From the cell containing the given text, extract its center point as (x, y) coordinate. 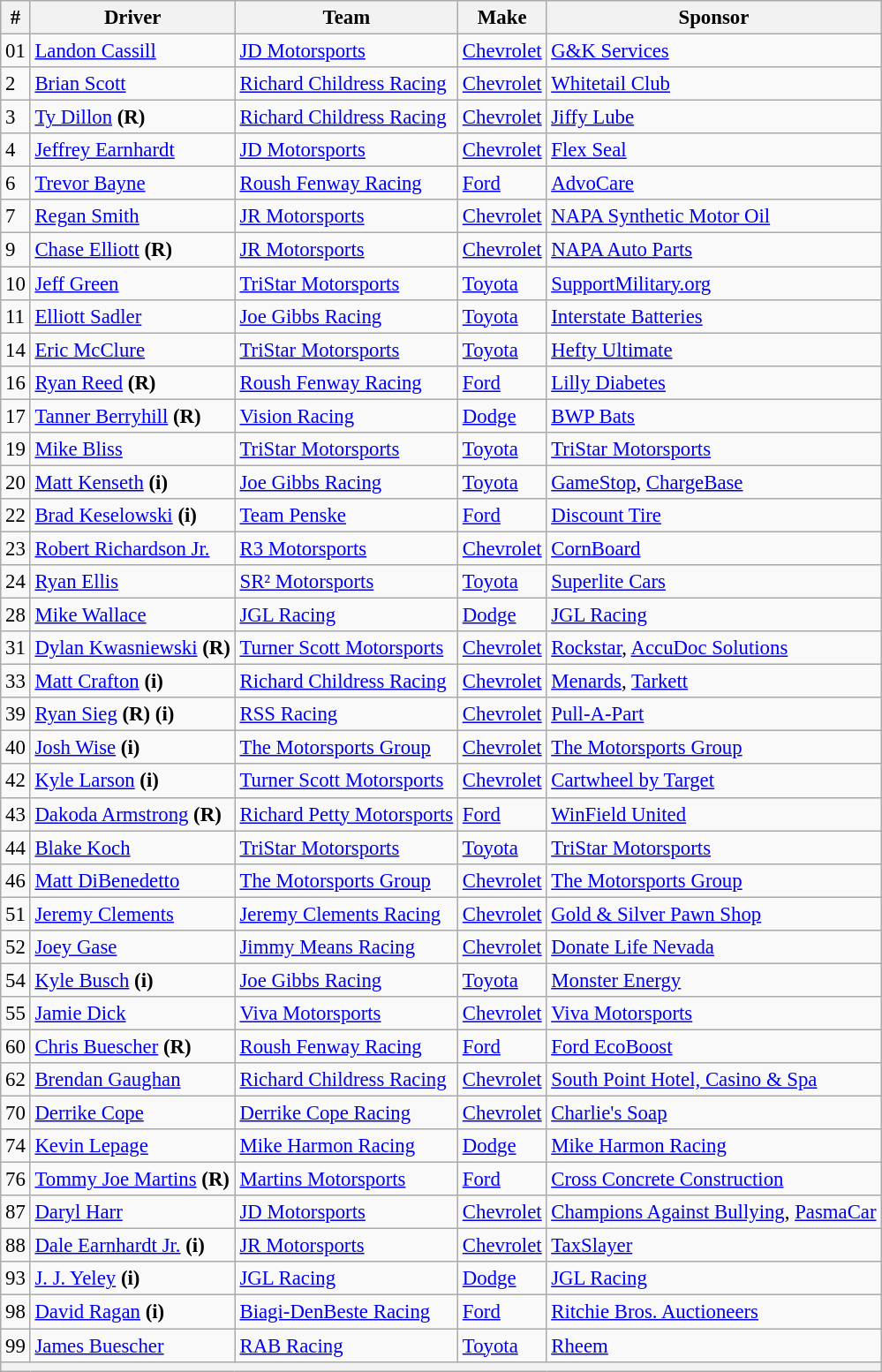
60 (16, 1046)
Interstate Batteries (713, 316)
98 (16, 1312)
Team Penske (346, 516)
South Point Hotel, Casino & Spa (713, 1080)
Dale Earnhardt Jr. (i) (132, 1246)
40 (16, 748)
Brian Scott (132, 84)
TaxSlayer (713, 1246)
Team (346, 18)
RAB Racing (346, 1346)
Jeffrey Earnhardt (132, 150)
Chris Buescher (R) (132, 1046)
93 (16, 1279)
70 (16, 1113)
28 (16, 615)
74 (16, 1146)
Trevor Bayne (132, 184)
Martins Motorsports (346, 1180)
Jeremy Clements (132, 914)
4 (16, 150)
11 (16, 316)
Charlie's Soap (713, 1113)
88 (16, 1246)
Jeremy Clements Racing (346, 914)
Superlite Cars (713, 582)
CornBoard (713, 548)
Cartwheel by Target (713, 781)
Robert Richardson Jr. (132, 548)
52 (16, 947)
Rockstar, AccuDoc Solutions (713, 648)
David Ragan (i) (132, 1312)
NAPA Auto Parts (713, 250)
Blake Koch (132, 848)
10 (16, 283)
# (16, 18)
22 (16, 516)
42 (16, 781)
Driver (132, 18)
AdvoCare (713, 184)
7 (16, 216)
31 (16, 648)
Biagi-DenBeste Racing (346, 1312)
Champions Against Bullying, PasmaCar (713, 1212)
Kyle Busch (i) (132, 980)
BWP Bats (713, 416)
Cross Concrete Construction (713, 1180)
Regan Smith (132, 216)
Tanner Berryhill (R) (132, 416)
Derrike Cope (132, 1113)
Eric McClure (132, 350)
R3 Motorsports (346, 548)
James Buescher (132, 1346)
Jimmy Means Racing (346, 947)
G&K Services (713, 51)
Monster Energy (713, 980)
55 (16, 1014)
Mike Bliss (132, 449)
Sponsor (713, 18)
Chase Elliott (R) (132, 250)
Landon Cassill (132, 51)
Hefty Ultimate (713, 350)
Brendan Gaughan (132, 1080)
GameStop, ChargeBase (713, 482)
Matt Kenseth (i) (132, 482)
17 (16, 416)
Dylan Kwasniewski (R) (132, 648)
NAPA Synthetic Motor Oil (713, 216)
Flex Seal (713, 150)
Josh Wise (i) (132, 748)
Menards, Tarkett (713, 682)
6 (16, 184)
Richard Petty Motorsports (346, 814)
Tommy Joe Martins (R) (132, 1180)
01 (16, 51)
Ryan Reed (R) (132, 382)
Jeff Green (132, 283)
2 (16, 84)
39 (16, 714)
51 (16, 914)
WinField United (713, 814)
62 (16, 1080)
Make (502, 18)
Matt Crafton (i) (132, 682)
J. J. Yeley (i) (132, 1279)
Joey Gase (132, 947)
SR² Motorsports (346, 582)
54 (16, 980)
SupportMilitary.org (713, 283)
Dakoda Armstrong (R) (132, 814)
24 (16, 582)
23 (16, 548)
RSS Racing (346, 714)
99 (16, 1346)
20 (16, 482)
Discount Tire (713, 516)
Lilly Diabetes (713, 382)
87 (16, 1212)
19 (16, 449)
Donate Life Nevada (713, 947)
Gold & Silver Pawn Shop (713, 914)
Ford EcoBoost (713, 1046)
Matt DiBenedetto (132, 880)
Derrike Cope Racing (346, 1113)
43 (16, 814)
Elliott Sadler (132, 316)
Daryl Harr (132, 1212)
Mike Wallace (132, 615)
Kyle Larson (i) (132, 781)
Rheem (713, 1346)
Kevin Lepage (132, 1146)
3 (16, 117)
46 (16, 880)
Vision Racing (346, 416)
9 (16, 250)
Ty Dillon (R) (132, 117)
Ryan Ellis (132, 582)
Ritchie Bros. Auctioneers (713, 1312)
33 (16, 682)
Whitetail Club (713, 84)
Brad Keselowski (i) (132, 516)
14 (16, 350)
Jamie Dick (132, 1014)
76 (16, 1180)
Jiffy Lube (713, 117)
44 (16, 848)
Pull-A-Part (713, 714)
16 (16, 382)
Ryan Sieg (R) (i) (132, 714)
